Identify which cell holds the provided text, then report its (x, y) central coordinate. 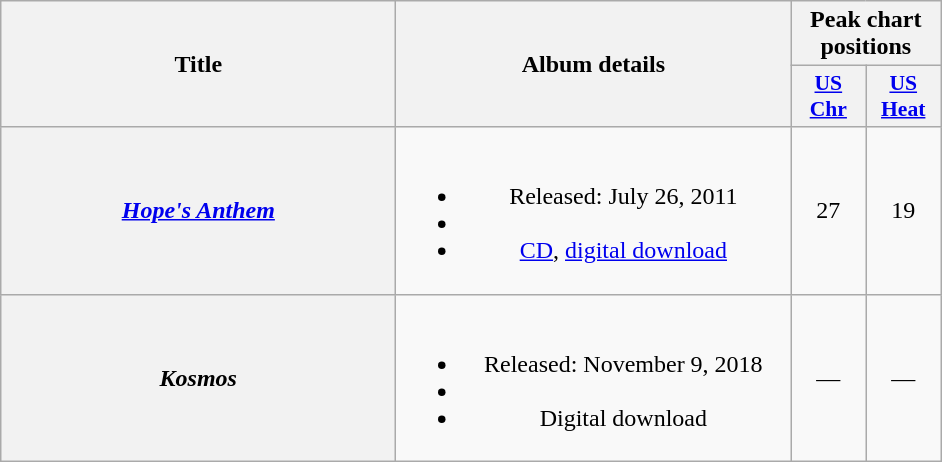
USHeat (904, 96)
Released: November 9, 2018Digital download (594, 378)
Hope's Anthem (198, 210)
Peak chart positions (866, 34)
Kosmos (198, 378)
USChr (828, 96)
Title (198, 64)
Released: July 26, 2011CD, digital download (594, 210)
Album details (594, 64)
19 (904, 210)
27 (828, 210)
